For the text-containing cell, return its midpoint in [X, Y] coordinate format. 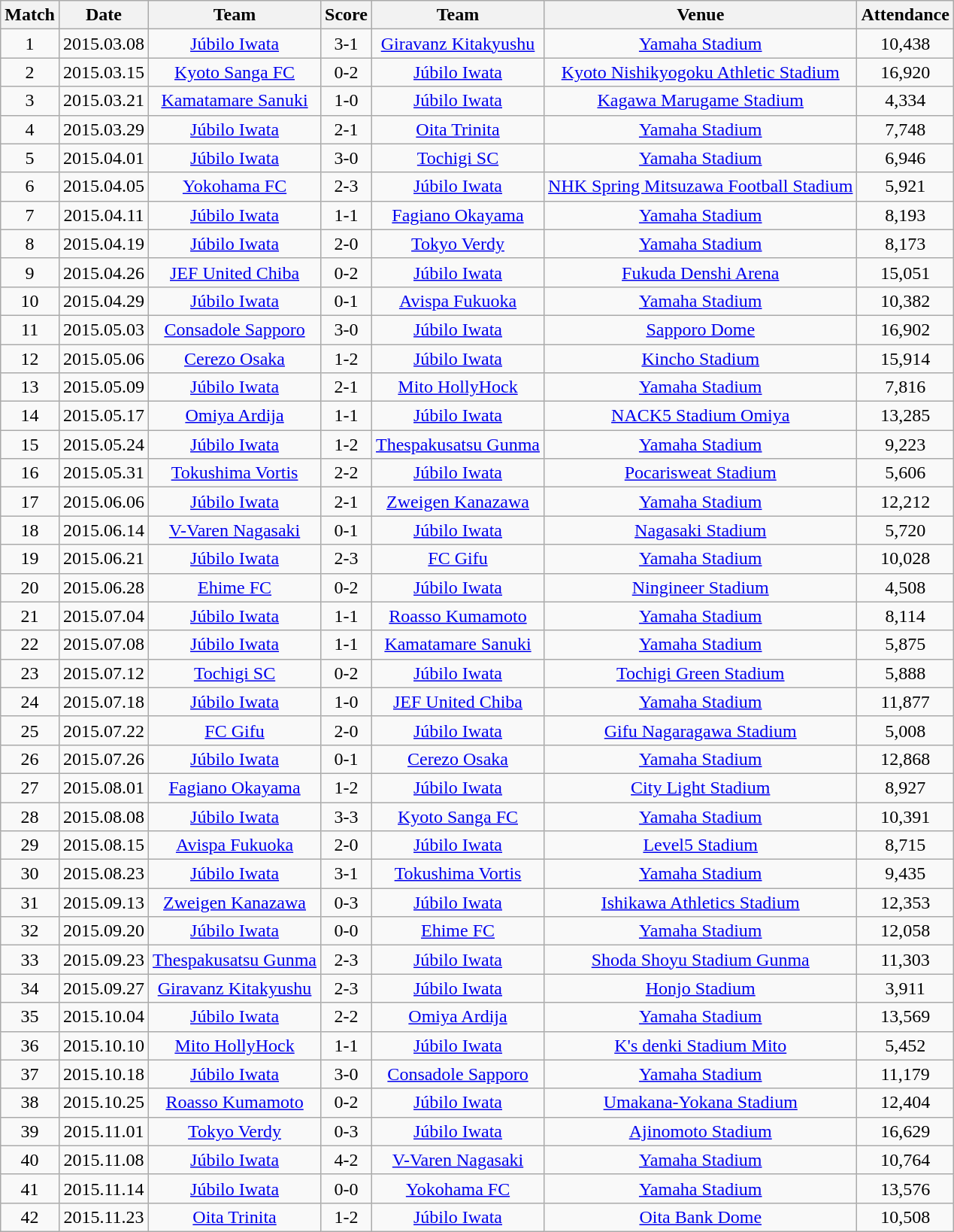
2015.11.01 [104, 1131]
9,223 [905, 445]
4,508 [905, 587]
2015.09.20 [104, 931]
2015.09.13 [104, 903]
5,008 [905, 730]
5 [30, 158]
2015.04.19 [104, 244]
25 [30, 730]
2015.07.18 [104, 702]
2015.04.11 [104, 215]
Ajinomoto Stadium [701, 1131]
16 [30, 473]
2015.07.22 [104, 730]
4,334 [905, 101]
2015.04.05 [104, 187]
Fukuda Denshi Arena [701, 272]
36 [30, 1045]
2015.03.21 [104, 101]
40 [30, 1160]
Shoda Shoyu Stadium Gunma [701, 960]
16,920 [905, 72]
City Light Stadium [701, 787]
2015.05.03 [104, 329]
2015.08.08 [104, 816]
14 [30, 416]
Date [104, 15]
39 [30, 1131]
2015.10.18 [104, 1074]
2015.11.08 [104, 1160]
10,028 [905, 559]
11,877 [905, 702]
10,764 [905, 1160]
Kyoto Nishikyogoku Athletic Stadium [701, 72]
8,715 [905, 845]
Ishikawa Athletics Stadium [701, 903]
17 [30, 502]
12,212 [905, 502]
7,748 [905, 129]
42 [30, 1217]
2015.03.29 [104, 129]
4-2 [347, 1160]
Match [30, 15]
NACK5 Stadium Omiya [701, 416]
13 [30, 387]
4 [30, 129]
8,193 [905, 215]
Ningineer Stadium [701, 587]
Score [347, 15]
3,911 [905, 988]
2015.08.23 [104, 874]
8,927 [905, 787]
Venue [701, 15]
2015.11.14 [104, 1188]
2015.10.04 [104, 1017]
7,816 [905, 387]
29 [30, 845]
2015.07.08 [104, 645]
22 [30, 645]
19 [30, 559]
8,114 [905, 616]
2015.06.21 [104, 559]
15,914 [905, 359]
31 [30, 903]
2015.06.28 [104, 587]
5,606 [905, 473]
10 [30, 301]
10,508 [905, 1217]
11,303 [905, 960]
15 [30, 445]
13,285 [905, 416]
34 [30, 988]
Level5 Stadium [701, 845]
26 [30, 759]
5,921 [905, 187]
23 [30, 673]
2015.09.23 [104, 960]
5,720 [905, 530]
11 [30, 329]
Honjo Stadium [701, 988]
13,576 [905, 1188]
16,629 [905, 1131]
7 [30, 215]
13,569 [905, 1017]
2015.04.29 [104, 301]
8 [30, 244]
30 [30, 874]
2015.05.06 [104, 359]
3-3 [347, 816]
2015.03.15 [104, 72]
32 [30, 931]
33 [30, 960]
Nagasaki Stadium [701, 530]
9 [30, 272]
10,438 [905, 44]
6,946 [905, 158]
2015.05.31 [104, 473]
5,452 [905, 1045]
2015.11.23 [104, 1217]
2015.07.04 [104, 616]
Sapporo Dome [701, 329]
2015.06.06 [104, 502]
Attendance [905, 15]
Pocarisweat Stadium [701, 473]
2015.08.01 [104, 787]
24 [30, 702]
2015.10.25 [104, 1103]
Gifu Nagaragawa Stadium [701, 730]
2015.07.12 [104, 673]
28 [30, 816]
2015.05.17 [104, 416]
41 [30, 1188]
21 [30, 616]
2015.04.26 [104, 272]
2015.05.24 [104, 445]
37 [30, 1074]
5,888 [905, 673]
Umakana-Yokana Stadium [701, 1103]
2015.04.01 [104, 158]
Tochigi Green Stadium [701, 673]
2015.05.09 [104, 387]
12 [30, 359]
Kagawa Marugame Stadium [701, 101]
12,353 [905, 903]
35 [30, 1017]
38 [30, 1103]
Kincho Stadium [701, 359]
16,902 [905, 329]
2 [30, 72]
12,404 [905, 1103]
10,391 [905, 816]
27 [30, 787]
10,382 [905, 301]
11,179 [905, 1074]
NHK Spring Mitsuzawa Football Stadium [701, 187]
5,875 [905, 645]
2015.06.14 [104, 530]
Oita Bank Dome [701, 1217]
15,051 [905, 272]
2015.09.27 [104, 988]
12,058 [905, 931]
2015.03.08 [104, 44]
6 [30, 187]
12,868 [905, 759]
K's denki Stadium Mito [701, 1045]
1 [30, 44]
18 [30, 530]
2015.08.15 [104, 845]
20 [30, 587]
9,435 [905, 874]
2015.10.10 [104, 1045]
8,173 [905, 244]
3 [30, 101]
2015.07.26 [104, 759]
